Provide the [x, y] coordinate of the cell's center where the given text is located.  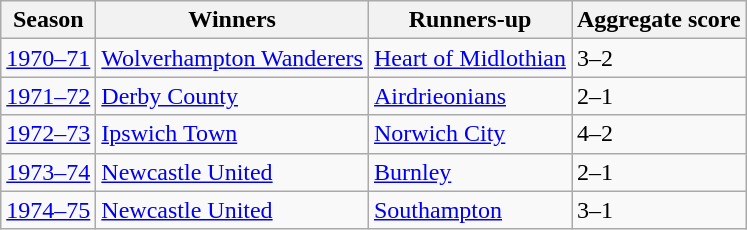
1970–71 [48, 58]
1972–73 [48, 134]
Southampton [470, 210]
Wolverhampton Wanderers [232, 58]
Airdrieonians [470, 96]
Norwich City [470, 134]
Winners [232, 20]
Season [48, 20]
1973–74 [48, 172]
Aggregate score [660, 20]
Burnley [470, 172]
3–1 [660, 210]
1971–72 [48, 96]
3–2 [660, 58]
4–2 [660, 134]
Heart of Midlothian [470, 58]
Ipswich Town [232, 134]
1974–75 [48, 210]
Derby County [232, 96]
Runners-up [470, 20]
